For the text-containing cell, return its midpoint in [X, Y] coordinate format. 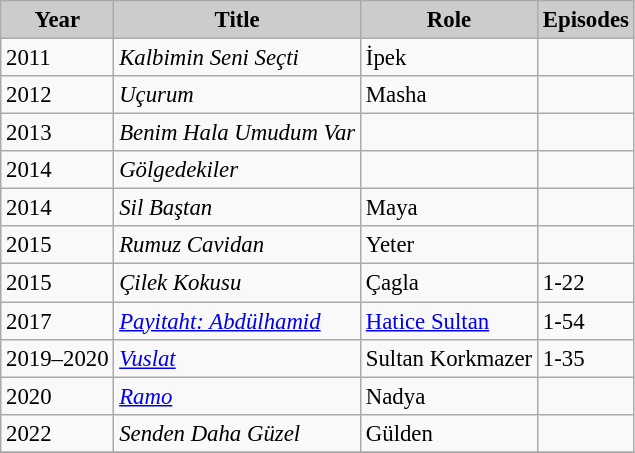
Rumuz Cavidan [238, 245]
Gülden [448, 433]
1-35 [586, 358]
2011 [58, 58]
2012 [58, 95]
1-22 [586, 283]
Benim Hala Umudum Var [238, 133]
Title [238, 20]
Sultan Korkmazer [448, 358]
2013 [58, 133]
Masha [448, 95]
Gölgedekiler [238, 170]
Maya [448, 208]
1-54 [586, 321]
Kalbimin Seni Seçti [238, 58]
Hatice Sultan [448, 321]
Role [448, 20]
Uçurum [238, 95]
Year [58, 20]
Nadya [448, 396]
Sil Baştan [238, 208]
2020 [58, 396]
İpek [448, 58]
Çagla [448, 283]
Episodes [586, 20]
Senden Daha Güzel [238, 433]
2022 [58, 433]
2017 [58, 321]
2019–2020 [58, 358]
Ramo [238, 396]
Vuslat [238, 358]
Çilek Kokusu [238, 283]
Yeter [448, 245]
Payitaht: Abdülhamid [238, 321]
